Provide the [X, Y] coordinate of the cell's center where the given text is located.  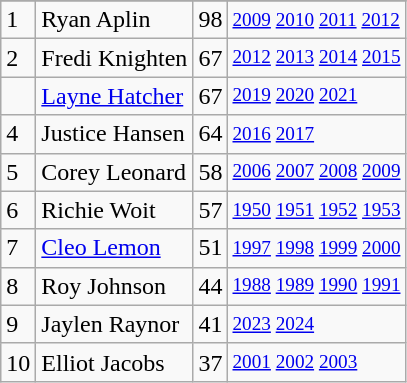
Elliot Jacobs [114, 362]
7 [18, 248]
Jaylen Raynor [114, 324]
5 [18, 172]
2023 2024 [316, 324]
6 [18, 210]
44 [210, 286]
Layne Hatcher [114, 96]
2001 2002 2003 [316, 362]
51 [210, 248]
58 [210, 172]
2012 2013 2014 2015 [316, 58]
2019 2020 2021 [316, 96]
Richie Woit [114, 210]
57 [210, 210]
Ryan Aplin [114, 20]
Cleo Lemon [114, 248]
Roy Johnson [114, 286]
Justice Hansen [114, 134]
1997 1998 1999 2000 [316, 248]
41 [210, 324]
9 [18, 324]
98 [210, 20]
1950 1951 1952 1953 [316, 210]
10 [18, 362]
2 [18, 58]
1988 1989 1990 1991 [316, 286]
4 [18, 134]
1 [18, 20]
8 [18, 286]
2006 2007 2008 2009 [316, 172]
64 [210, 134]
Fredi Knighten [114, 58]
37 [210, 362]
2016 2017 [316, 134]
2009 2010 2011 2012 [316, 20]
Corey Leonard [114, 172]
